Return [X, Y] of the center of cell containing provided text 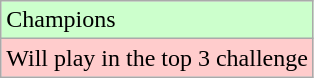
Champions [158, 20]
Will play in the top 3 challenge [158, 58]
